Locate the cell with the specified text and output its (X, Y) center coordinate. 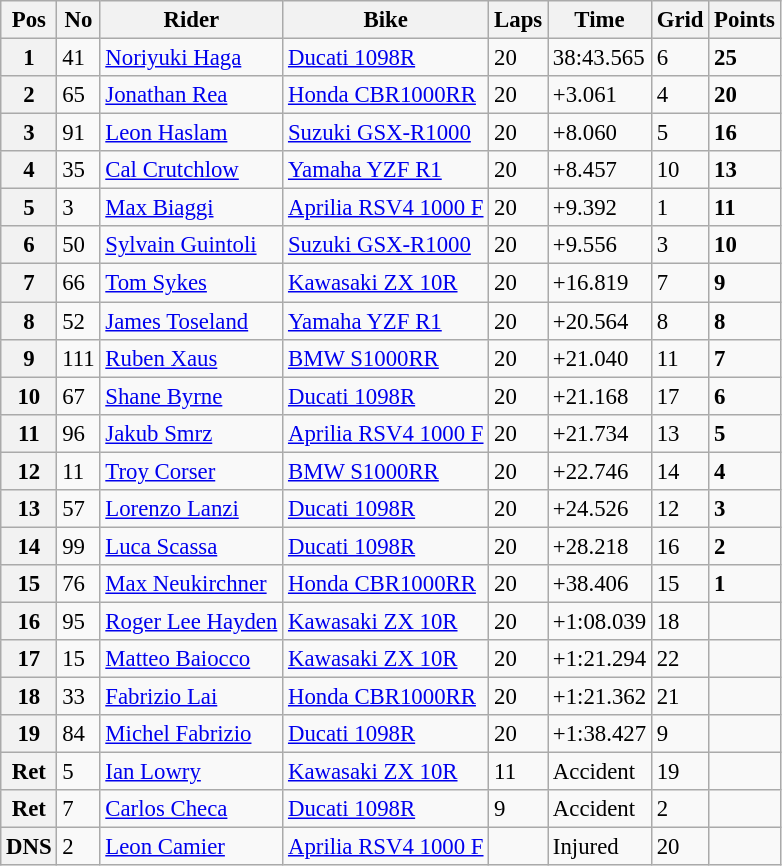
Michel Fabrizio (192, 734)
91 (78, 133)
41 (78, 58)
+8.060 (600, 133)
22 (680, 659)
Bike (386, 20)
+20.564 (600, 321)
+1:21.362 (600, 697)
Shane Byrne (192, 396)
+24.526 (600, 509)
+21.040 (600, 358)
Leon Camier (192, 847)
21 (680, 697)
Jonathan Rea (192, 95)
+1:21.294 (600, 659)
52 (78, 321)
+9.556 (600, 245)
+9.392 (600, 208)
Ruben Xaus (192, 358)
James Toseland (192, 321)
35 (78, 170)
Rider (192, 20)
No (78, 20)
111 (78, 358)
Injured (600, 847)
+1:38.427 (600, 734)
+28.218 (600, 546)
99 (78, 546)
76 (78, 584)
+21.734 (600, 433)
Points (744, 20)
Matteo Baiocco (192, 659)
84 (78, 734)
38:43.565 (600, 58)
+3.061 (600, 95)
Lorenzo Lanzi (192, 509)
+8.457 (600, 170)
66 (78, 283)
+38.406 (600, 584)
Leon Haslam (192, 133)
Pos (29, 20)
67 (78, 396)
Roger Lee Hayden (192, 621)
Luca Scassa (192, 546)
33 (78, 697)
Ian Lowry (192, 772)
Carlos Checa (192, 809)
Cal Crutchlow (192, 170)
DNS (29, 847)
+21.168 (600, 396)
95 (78, 621)
Sylvain Guintoli (192, 245)
Noriyuki Haga (192, 58)
+22.746 (600, 471)
Fabrizio Lai (192, 697)
Laps (518, 20)
Time (600, 20)
Jakub Smrz (192, 433)
65 (78, 95)
57 (78, 509)
Troy Corser (192, 471)
25 (744, 58)
Max Biaggi (192, 208)
Grid (680, 20)
+1:08.039 (600, 621)
Max Neukirchner (192, 584)
96 (78, 433)
Tom Sykes (192, 283)
+16.819 (600, 283)
50 (78, 245)
